Return the [x, y] coordinate for the center point of the cell that contains the specified text.  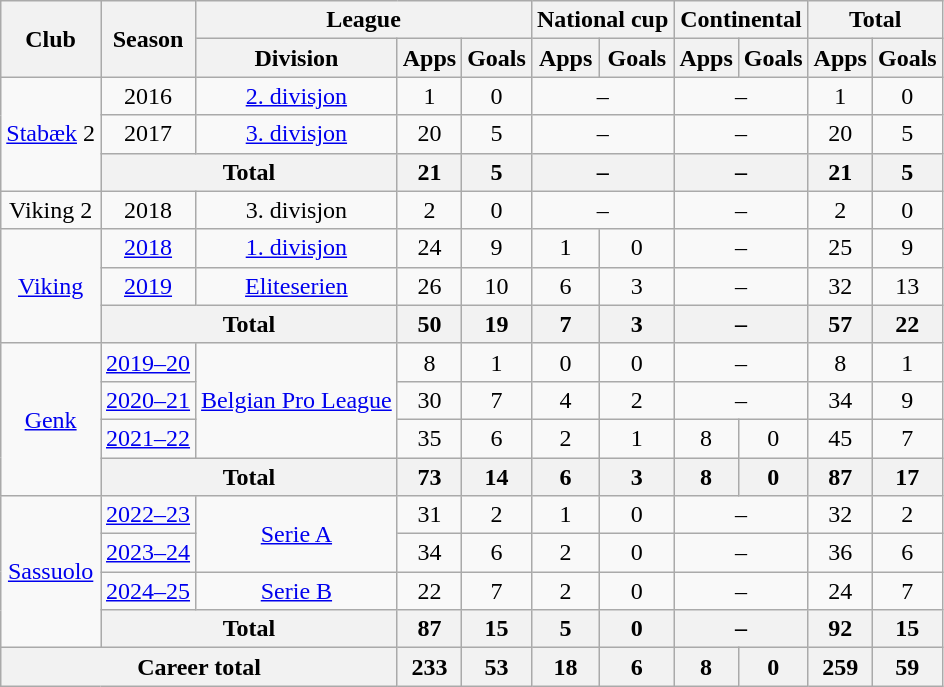
2016 [148, 96]
Viking [51, 286]
2022–23 [148, 515]
31 [429, 515]
Serie A [297, 534]
Genk [51, 419]
10 [497, 286]
57 [840, 324]
25 [840, 248]
Continental [741, 20]
2023–24 [148, 553]
Season [148, 39]
2019–20 [148, 362]
18 [565, 667]
2019 [148, 286]
35 [429, 438]
2017 [148, 134]
2021–22 [148, 438]
50 [429, 324]
2020–21 [148, 400]
Sassuolo [51, 572]
Division [297, 58]
17 [907, 477]
National cup [602, 20]
1. divisjon [297, 248]
Belgian Pro League [297, 400]
Stabæk 2 [51, 134]
19 [497, 324]
14 [497, 477]
Eliteserien [297, 286]
233 [429, 667]
45 [840, 438]
36 [840, 553]
30 [429, 400]
73 [429, 477]
53 [497, 667]
59 [907, 667]
4 [565, 400]
259 [840, 667]
Club [51, 39]
2. divisjon [297, 96]
League [364, 20]
2024–25 [148, 591]
13 [907, 286]
Career total [199, 667]
Serie B [297, 591]
Viking 2 [51, 210]
26 [429, 286]
92 [840, 629]
